Scan for the cell matching the given text and deliver its [X, Y] coordinate at center. 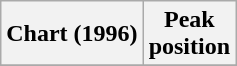
Peakposition [189, 34]
Chart (1996) [72, 34]
